Pinpoint the cell where the given text exists, returning its (X, Y) midpoint coordinate. 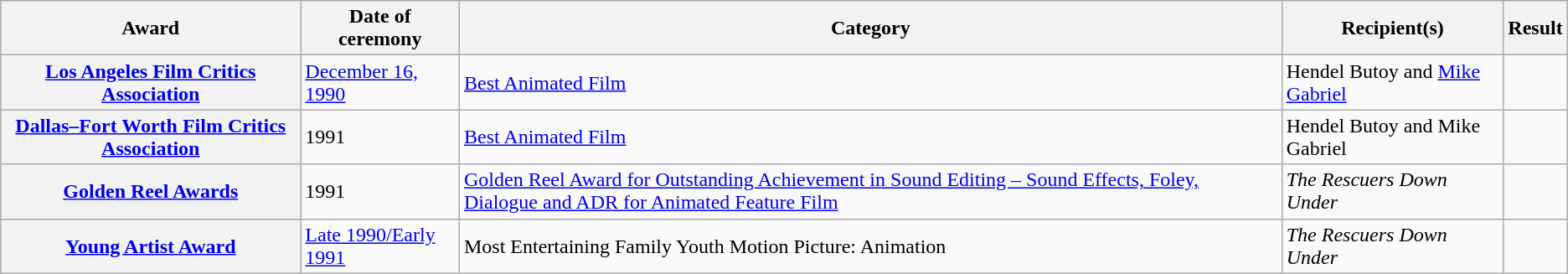
December 16, 1990 (380, 82)
Dallas–Fort Worth Film Critics Association (151, 137)
Golden Reel Awards (151, 191)
Award (151, 28)
Most Entertaining Family Youth Motion Picture: Animation (870, 246)
Los Angeles Film Critics Association (151, 82)
Young Artist Award (151, 246)
Late 1990/Early 1991 (380, 246)
Category (870, 28)
Golden Reel Award for Outstanding Achievement in Sound Editing – Sound Effects, Foley, Dialogue and ADR for Animated Feature Film (870, 191)
Date of ceremony (380, 28)
Result (1535, 28)
Recipient(s) (1392, 28)
